Extract the [x, y] coordinate from the center of the cell holding the provided text.  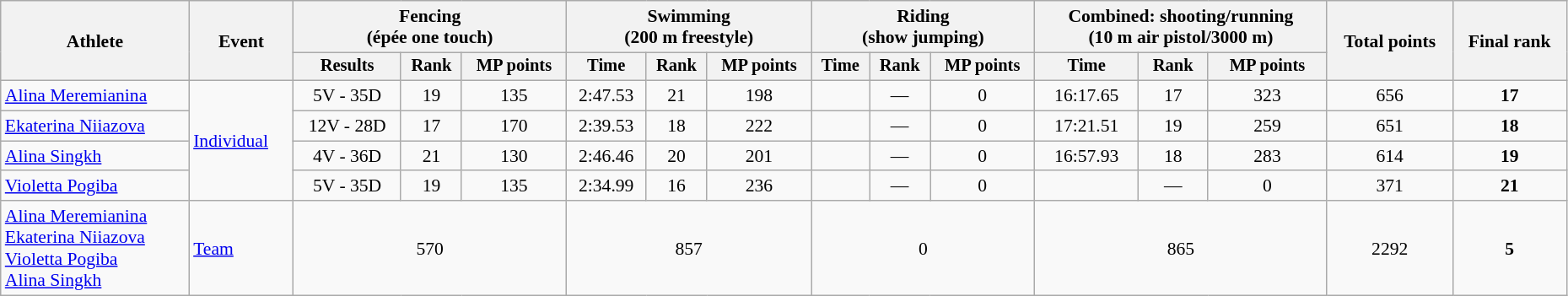
2292 [1390, 248]
323 [1267, 96]
16 [676, 186]
Combined: shooting/running(10 m air pistol/3000 m) [1181, 27]
857 [688, 248]
198 [759, 96]
5 [1510, 248]
Final rank [1510, 40]
222 [759, 126]
170 [514, 126]
656 [1390, 96]
236 [759, 186]
Violetta Pogiba [94, 186]
371 [1390, 186]
17:21.51 [1086, 126]
20 [676, 156]
Athlete [94, 40]
2:39.53 [606, 126]
2:47.53 [606, 96]
Alina Meremianina Ekaterina Niiazova Violetta Pogiba Alina Singkh [94, 248]
Swimming(200 m freestyle) [688, 27]
651 [1390, 126]
12V - 28D [348, 126]
16:57.93 [1086, 156]
Results [348, 67]
Alina Singkh [94, 156]
614 [1390, 156]
130 [514, 156]
570 [430, 248]
2:46.46 [606, 156]
Riding(show jumping) [923, 27]
Individual [241, 141]
Event [241, 40]
Fencing(épée one touch) [430, 27]
Total points [1390, 40]
259 [1267, 126]
16:17.65 [1086, 96]
Team [241, 248]
2:34.99 [606, 186]
865 [1181, 248]
4V - 36D [348, 156]
Ekaterina Niiazova [94, 126]
201 [759, 156]
283 [1267, 156]
Alina Meremianina [94, 96]
